Capture the cell that displays the provided text and extract its (X, Y) central coordinate. 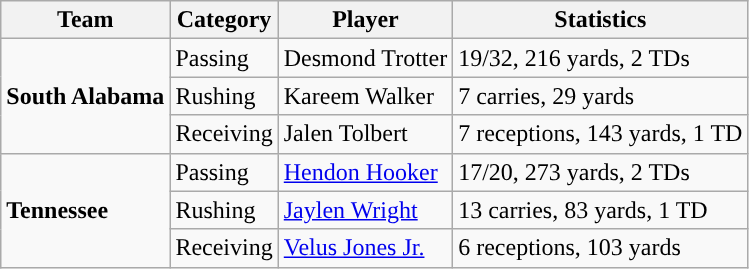
Desmond Trotter (365, 58)
Jalen Tolbert (365, 134)
Velus Jones Jr. (365, 248)
Jaylen Wright (365, 210)
Player (365, 20)
Statistics (600, 20)
6 receptions, 103 yards (600, 248)
South Alabama (86, 96)
17/20, 273 yards, 2 TDs (600, 172)
19/32, 216 yards, 2 TDs (600, 58)
Team (86, 20)
Tennessee (86, 210)
Hendon Hooker (365, 172)
7 carries, 29 yards (600, 96)
Kareem Walker (365, 96)
13 carries, 83 yards, 1 TD (600, 210)
7 receptions, 143 yards, 1 TD (600, 134)
Category (224, 20)
